Scan for the cell matching the given text and deliver its [x, y] coordinate at center. 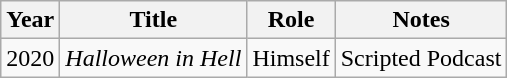
Halloween in Hell [154, 58]
Himself [291, 58]
Scripted Podcast [421, 58]
Year [30, 20]
Title [154, 20]
Role [291, 20]
Notes [421, 20]
2020 [30, 58]
